Scan for the cell matching the given text and deliver its [X, Y] coordinate at center. 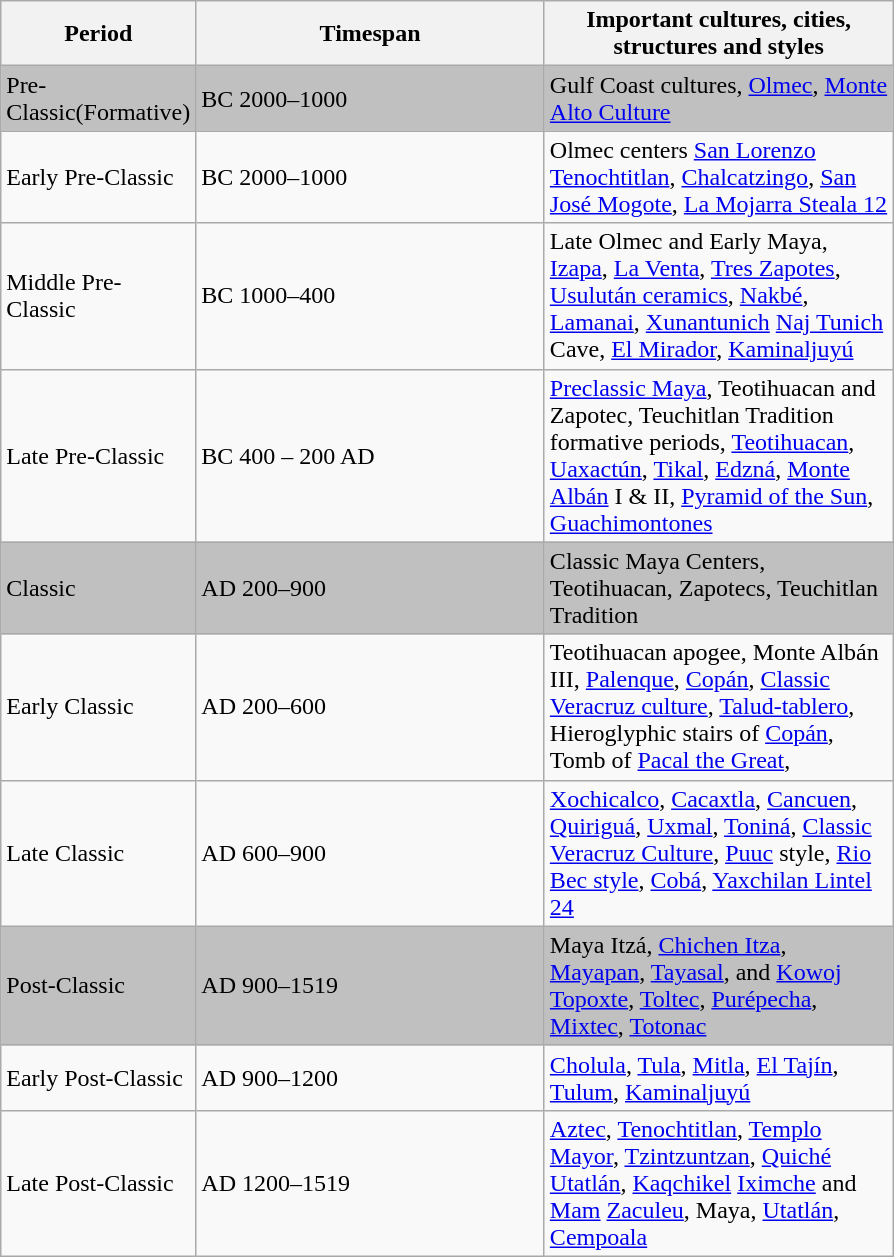
AD 200–600 [370, 707]
Middle Pre-Classic [98, 296]
Late Classic [98, 853]
AD 1200–1519 [370, 1183]
AD 200–900 [370, 588]
Cholula, Tula, Mitla, El Tajín, Tulum, Kaminaljuyú [718, 1078]
Maya Itzá, Chichen Itza, Mayapan, Tayasal, and Kowoj Topoxte, Toltec, Purépecha, Mixtec, Totonac [718, 986]
BC 1000–400 [370, 296]
Late Olmec and Early Maya, Izapa, La Venta, Tres Zapotes, Usulután ceramics, Nakbé, Lamanai, Xunantunich Naj Tunich Cave, El Mirador, Kaminaljuyú [718, 296]
Late Post-Classic [98, 1183]
Classic [98, 588]
Gulf Coast cultures, Olmec, Monte Alto Culture [718, 98]
Early Classic [98, 707]
Early Pre-Classic [98, 177]
Aztec, Tenochtitlan, Templo Mayor, Tzintzuntzan, Quiché Utatlán, Kaqchikel Iximche and Mam Zaculeu, Maya, Utatlán, Cempoala [718, 1183]
Late Pre-Classic [98, 456]
Timespan [370, 34]
Pre-Classic(Formative) [98, 98]
Xochicalco, Cacaxtla, Cancuen, Quiriguá, Uxmal, Toniná, Classic Veracruz Culture, Puuc style, Rio Bec style, Cobá, Yaxchilan Lintel 24 [718, 853]
AD 900–1519 [370, 986]
Period [98, 34]
Early Post-Classic [98, 1078]
Important cultures, cities, structures and styles [718, 34]
AD 600–900 [370, 853]
Classic Maya Centers, Teotihuacan, Zapotecs, Teuchitlan Tradition [718, 588]
Olmec centers San Lorenzo Tenochtitlan, Chalcatzingo, San José Mogote, La Mojarra Steala 12 [718, 177]
Teotihuacan apogee, Monte Albán III, Palenque, Copán, Classic Veracruz culture, Talud-tablero, Hieroglyphic stairs of Copán, Tomb of Pacal the Great, [718, 707]
BC 400 – 200 AD [370, 456]
AD 900–1200 [370, 1078]
Post-Classic [98, 986]
